Return (x, y) of the center of cell containing provided text 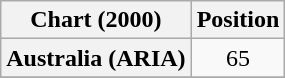
Chart (2000) (96, 20)
65 (238, 58)
Position (238, 20)
Australia (ARIA) (96, 58)
